Capture the cell that displays the provided text and extract its (x, y) central coordinate. 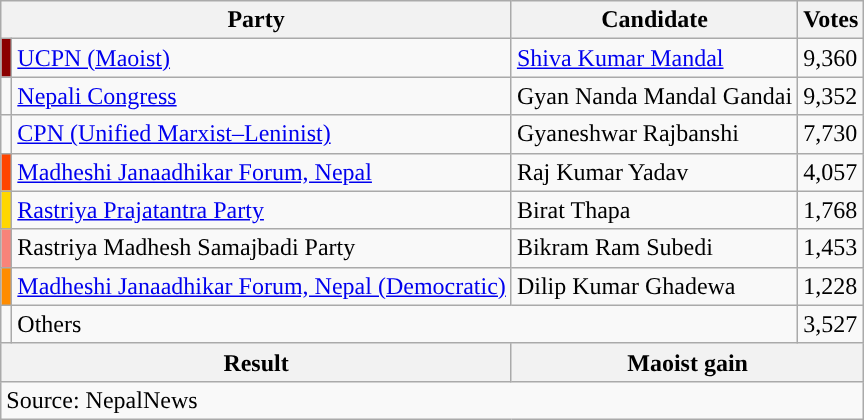
Votes (831, 20)
3,527 (831, 324)
Result (256, 362)
1,768 (831, 210)
Shiva Kumar Mandal (654, 58)
Maoist gain (687, 362)
Gyaneshwar Rajbanshi (654, 134)
Others (405, 324)
1,453 (831, 248)
Madheshi Janaadhikar Forum, Nepal (Democratic) (262, 286)
Madheshi Janaadhikar Forum, Nepal (262, 172)
Source: NepalNews (432, 400)
Raj Kumar Yadav (654, 172)
Gyan Nanda Mandal Gandai (654, 96)
4,057 (831, 172)
Dilip Kumar Ghadewa (654, 286)
Nepali Congress (262, 96)
9,352 (831, 96)
Rastriya Madhesh Samajbadi Party (262, 248)
Rastriya Prajatantra Party (262, 210)
Party (256, 20)
Birat Thapa (654, 210)
UCPN (Maoist) (262, 58)
Candidate (654, 20)
7,730 (831, 134)
9,360 (831, 58)
1,228 (831, 286)
CPN (Unified Marxist–Leninist) (262, 134)
Bikram Ram Subedi (654, 248)
